Search for the cell housing the specified text and yield its [X, Y] center coordinate. 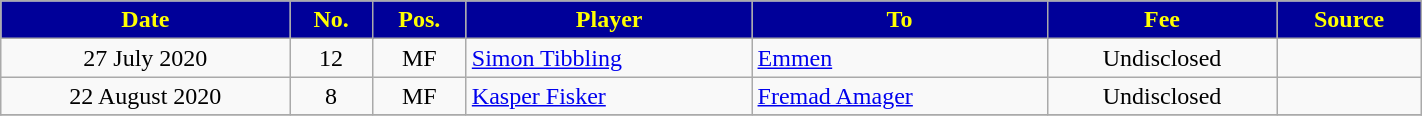
Date [146, 20]
Source [1349, 20]
8 [331, 96]
No. [331, 20]
Fee [1162, 20]
Pos. [419, 20]
Fremad Amager [900, 96]
Player [609, 20]
Emmen [900, 58]
27 July 2020 [146, 58]
22 August 2020 [146, 96]
Simon Tibbling [609, 58]
Kasper Fisker [609, 96]
To [900, 20]
12 [331, 58]
